Locate the cell with the specified text and output its (x, y) center coordinate. 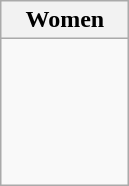
Women (65, 20)
